Detect which cell encompasses the target text, then output its [x, y] center coordinate. 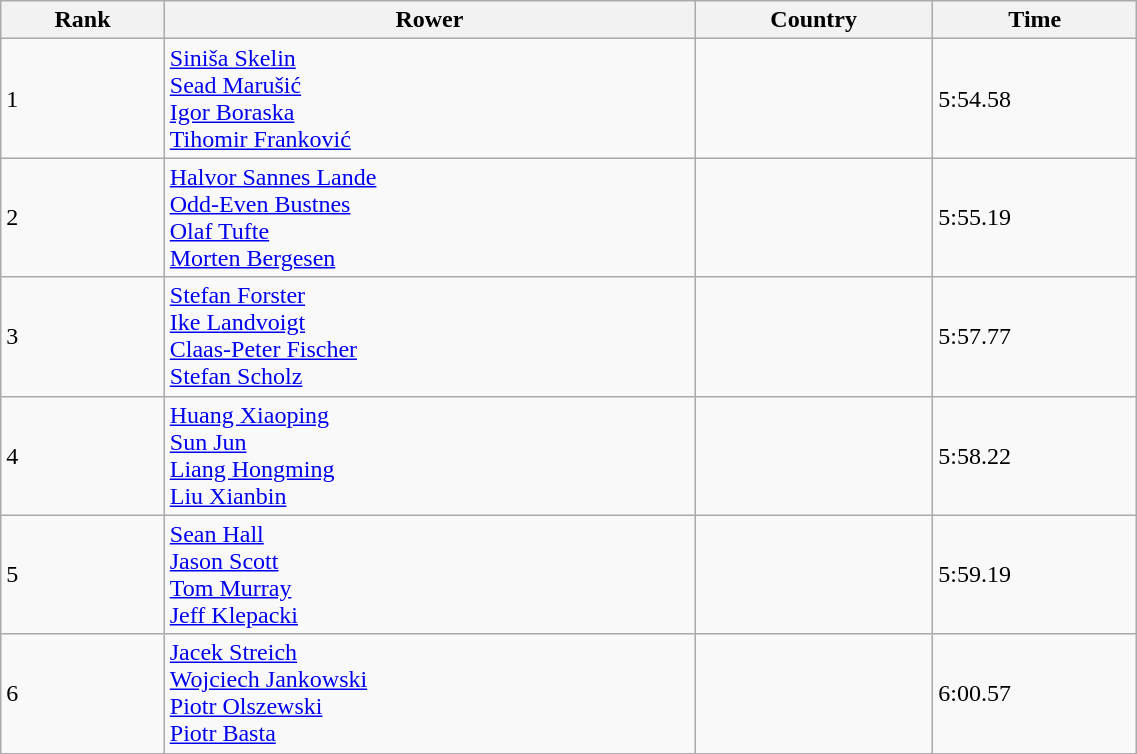
5:57.77 [1035, 336]
Jacek StreichWojciech JankowskiPiotr OlszewskiPiotr Basta [429, 694]
6:00.57 [1035, 694]
Siniša SkelinSead MarušićIgor BoraskaTihomir Franković [429, 98]
Rank [83, 20]
Time [1035, 20]
Stefan ForsterIke LandvoigtClaas-Peter FischerStefan Scholz [429, 336]
5:59.19 [1035, 574]
6 [83, 694]
5:58.22 [1035, 456]
1 [83, 98]
5:55.19 [1035, 218]
2 [83, 218]
4 [83, 456]
Halvor Sannes LandeOdd-Even BustnesOlaf TufteMorten Bergesen [429, 218]
5 [83, 574]
Huang XiaopingSun JunLiang HongmingLiu Xianbin [429, 456]
Country [814, 20]
Sean HallJason ScottTom MurrayJeff Klepacki [429, 574]
Rower [429, 20]
3 [83, 336]
5:54.58 [1035, 98]
